Scan for the cell matching the given text and deliver its [X, Y] coordinate at center. 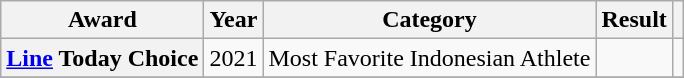
Award [102, 20]
2021 [234, 58]
Line Today Choice [102, 58]
Year [234, 20]
Result [634, 20]
Category [430, 20]
Most Favorite Indonesian Athlete [430, 58]
